Provide the (X, Y) coordinate of the cell's center where the given text is located.  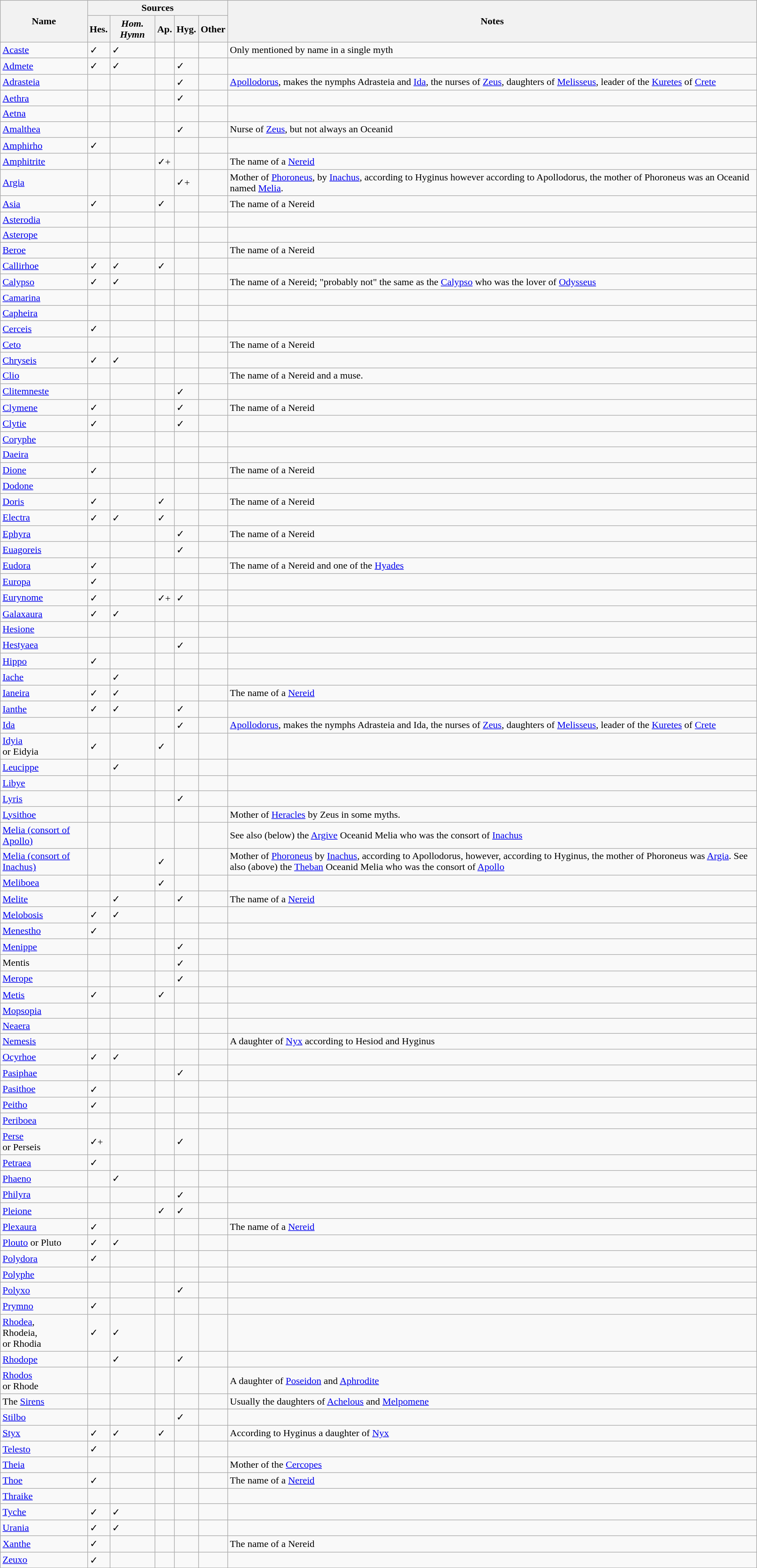
Rhodea,Rhodeia,or Rhodia (44, 1333)
Rhodosor Rhode (44, 1381)
Thraike (44, 1496)
Coryphe (44, 439)
Camarina (44, 298)
Ianeira (44, 693)
Urania (44, 1528)
Beroe (44, 250)
Menippe (44, 947)
The name of a Nereid; "probably not" the same as the Calypso who was the lover of Odysseus (492, 282)
Chryseis (44, 360)
Name (44, 21)
Zeuxo (44, 1560)
Amphirho (44, 146)
Merope (44, 979)
Metis (44, 995)
Plouto or Pluto (44, 1243)
Europa (44, 582)
Lysithoe (44, 815)
Periboea (44, 1121)
Acaste (44, 50)
Polyphe (44, 1274)
A daughter of Poseidon and Aphrodite (492, 1381)
Ocyrhoe (44, 1057)
Peitho (44, 1105)
According to Hyginus a daughter of Nyx (492, 1433)
A daughter of Nyx according to Hesiod and Hyginus (492, 1041)
Calypso (44, 282)
Dione (44, 470)
Mother of Phoroneus, by Inachus, according to Hyginus however according to Apollodorus, the mother of Phoroneus was an Oceanid named Melia. (492, 183)
Melia (consort of Inachus) (44, 861)
Ceto (44, 344)
Hesione (44, 629)
Rhodope (44, 1359)
Idyiaor Eidyia (44, 747)
Theia (44, 1465)
Styx (44, 1433)
Cerceis (44, 329)
Perseor Perseis (44, 1141)
Leucippe (44, 768)
Clitemneste (44, 391)
Eudora (44, 566)
Amalthea (44, 129)
Polyxo (44, 1290)
Libye (44, 783)
The name of a Nereid and a muse. (492, 376)
Mother of Heracles by Zeus in some myths. (492, 815)
Xanthe (44, 1544)
Clio (44, 376)
Clytie (44, 423)
Asterope (44, 235)
Argia (44, 183)
Mentis (44, 963)
Melite (44, 899)
Melia (consort of Apollo) (44, 836)
Eurynome (44, 598)
Petraea (44, 1163)
Amphitrite (44, 161)
Ap. (165, 29)
Polydora (44, 1259)
Usually the daughters of Achelous and Melpomene (492, 1401)
Callirhoe (44, 266)
Sources (158, 8)
Adrasteia (44, 82)
Aetna (44, 114)
Telesto (44, 1449)
Electra (44, 518)
Galaxaura (44, 614)
Thoe (44, 1481)
Plexaura (44, 1227)
Ianthe (44, 709)
Nurse of Zeus, but not always an Oceanid (492, 129)
Mopsopia (44, 1011)
Ida (44, 725)
Hyg. (186, 29)
Only mentioned by name in a single myth (492, 50)
Hippo (44, 661)
Dodone (44, 486)
Melobosis (44, 915)
Stilbo (44, 1417)
Nemesis (44, 1041)
Asterodia (44, 220)
Iache (44, 677)
Doris (44, 502)
Daeira (44, 455)
Aethra (44, 98)
Euagoreis (44, 550)
Prymno (44, 1306)
The name of a Nereid and one of the Hyades (492, 566)
Menestho (44, 931)
Other (213, 29)
Asia (44, 204)
Hom. Hymn (133, 29)
Admete (44, 66)
Capheira (44, 313)
Mother of the Cercopes (492, 1465)
Notes (492, 21)
Lyris (44, 799)
The Sirens (44, 1401)
Pasiphae (44, 1073)
Pasithoe (44, 1089)
Phaeno (44, 1179)
Meliboea (44, 883)
Clymene (44, 408)
Hes. (99, 29)
Pleione (44, 1211)
Hestyaea (44, 645)
Neaera (44, 1026)
See also (below) the Argive Oceanid Melia who was the consort of Inachus (492, 836)
Tyche (44, 1512)
Philyra (44, 1195)
Ephyra (44, 534)
